Determine the [X, Y] coordinate at the center of the cell enclosing the given text.  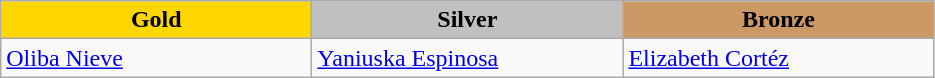
Gold [156, 20]
Yaniuska Espinosa [468, 58]
Elizabeth Cortéz [778, 58]
Silver [468, 20]
Bronze [778, 20]
Oliba Nieve [156, 58]
